Extract the (X, Y) coordinate from the center of the cell holding the provided text.  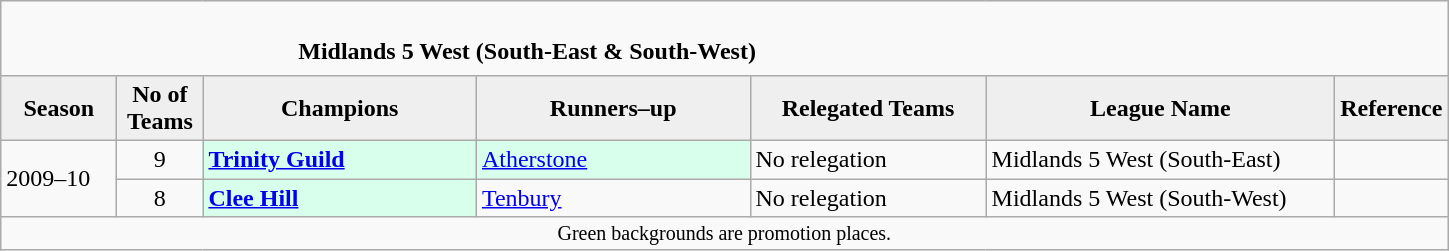
Midlands 5 West (South-West) (1160, 197)
2009–10 (59, 178)
League Name (1160, 108)
No of Teams (160, 108)
Clee Hill (340, 197)
Champions (340, 108)
Tenbury (613, 197)
Midlands 5 West (South-East) (1160, 159)
Reference (1392, 108)
9 (160, 159)
8 (160, 197)
Runners–up (613, 108)
Relegated Teams (868, 108)
Trinity Guild (340, 159)
Green backgrounds are promotion places. (724, 234)
Atherstone (613, 159)
Season (59, 108)
